Determine the [X, Y] coordinate at the center of the cell enclosing the given text.  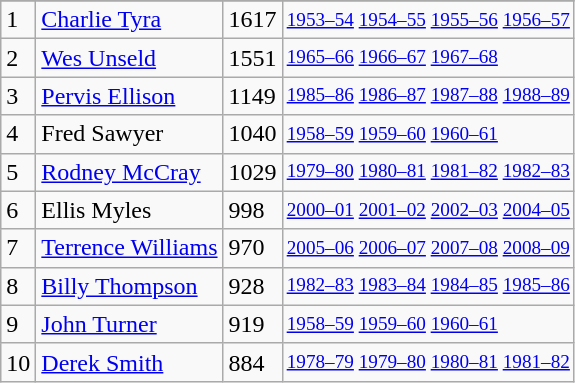
2000–01 2001–02 2002–03 2004–05 [428, 210]
1149 [252, 96]
1551 [252, 58]
John Turner [130, 324]
Ellis Myles [130, 210]
7 [18, 248]
1965–66 1966–67 1967–68 [428, 58]
8 [18, 286]
928 [252, 286]
Pervis Ellison [130, 96]
Terrence Williams [130, 248]
919 [252, 324]
1953–54 1954–55 1955–56 1956–57 [428, 20]
2 [18, 58]
10 [18, 362]
1617 [252, 20]
1979–80 1980–81 1981–82 1982–83 [428, 172]
Derek Smith [130, 362]
1985–86 1986–87 1987–88 1988–89 [428, 96]
998 [252, 210]
Fred Sawyer [130, 134]
9 [18, 324]
3 [18, 96]
1982–83 1983–84 1984–85 1985–86 [428, 286]
1978–79 1979–80 1980–81 1981–82 [428, 362]
6 [18, 210]
970 [252, 248]
1 [18, 20]
1029 [252, 172]
Rodney McCray [130, 172]
Wes Unseld [130, 58]
2005–06 2006–07 2007–08 2008–09 [428, 248]
5 [18, 172]
Charlie Tyra [130, 20]
Billy Thompson [130, 286]
1040 [252, 134]
4 [18, 134]
884 [252, 362]
